Identify which cell holds the provided text, then report its (X, Y) central coordinate. 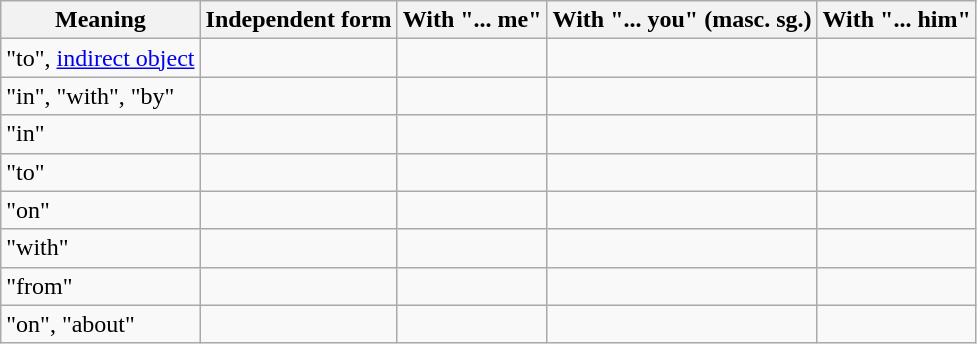
With "... him" (896, 20)
"on", "about" (100, 324)
"in", "with", "by" (100, 96)
"on" (100, 210)
"from" (100, 286)
With "... me" (472, 20)
With "... you" (masc. sg.) (682, 20)
"to" (100, 172)
"with" (100, 248)
Meaning (100, 20)
"in" (100, 134)
Independent form (298, 20)
"to", indirect object (100, 58)
